Identify which cell holds the provided text, then report its (x, y) central coordinate. 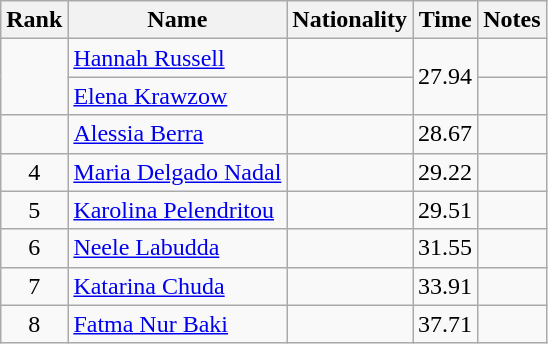
Neele Labudda (178, 248)
29.22 (446, 172)
Notes (512, 20)
Name (178, 20)
33.91 (446, 286)
6 (34, 248)
Hannah Russell (178, 58)
31.55 (446, 248)
27.94 (446, 77)
Time (446, 20)
Alessia Berra (178, 134)
Maria Delgado Nadal (178, 172)
29.51 (446, 210)
7 (34, 286)
4 (34, 172)
28.67 (446, 134)
8 (34, 324)
37.71 (446, 324)
Katarina Chuda (178, 286)
Elena Krawzow (178, 96)
Rank (34, 20)
Fatma Nur Baki (178, 324)
Nationality (350, 20)
Karolina Pelendritou (178, 210)
5 (34, 210)
